Determine the [x, y] coordinate at the center of the cell enclosing the given text.  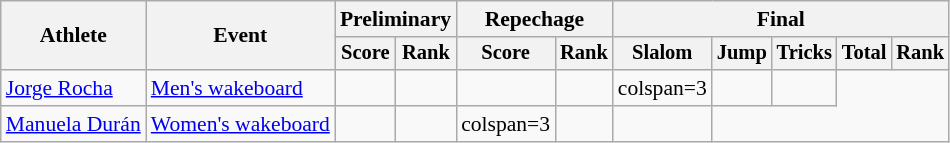
Women's wakeboard [240, 124]
Total [864, 54]
Preliminary [396, 19]
Slalom [662, 54]
Men's wakeboard [240, 88]
Athlete [74, 36]
Jorge Rocha [74, 88]
Manuela Durán [74, 124]
Jump [742, 54]
Tricks [804, 54]
Event [240, 36]
Final [781, 19]
Repechage [534, 19]
